Extract the (X, Y) coordinate from the center of the cell holding the provided text.  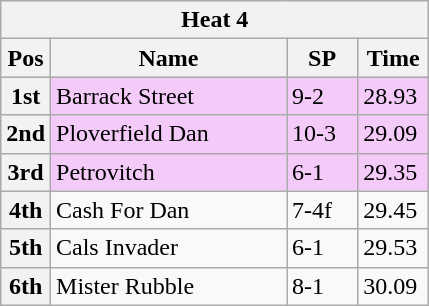
29.35 (394, 172)
Petrovitch (169, 172)
Pos (26, 58)
Cash For Dan (169, 210)
7-4f (322, 210)
28.93 (394, 96)
Barrack Street (169, 96)
29.53 (394, 248)
1st (26, 96)
Ploverfield Dan (169, 134)
5th (26, 248)
Heat 4 (215, 20)
3rd (26, 172)
Name (169, 58)
10-3 (322, 134)
29.45 (394, 210)
Cals Invader (169, 248)
Time (394, 58)
2nd (26, 134)
4th (26, 210)
SP (322, 58)
Mister Rubble (169, 286)
29.09 (394, 134)
30.09 (394, 286)
6th (26, 286)
8-1 (322, 286)
9-2 (322, 96)
